Return (X, Y) of the center of cell containing provided text 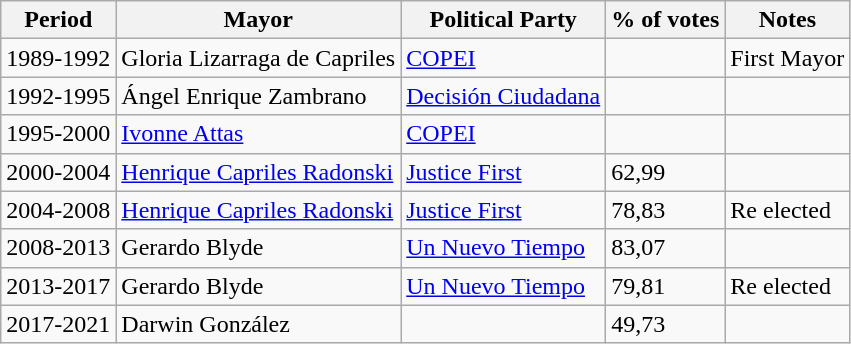
Ángel Enrique Zambrano (258, 96)
1995-2000 (58, 134)
% of votes (666, 20)
2017-2021 (58, 324)
1989-1992 (58, 58)
Period (58, 20)
2008-2013 (58, 248)
2000-2004 (58, 172)
1992-1995 (58, 96)
79,81 (666, 286)
62,99 (666, 172)
Mayor (258, 20)
Decisión Ciudadana (504, 96)
2013-2017 (58, 286)
Notes (788, 20)
Ivonne Attas (258, 134)
First Mayor (788, 58)
83,07 (666, 248)
Gloria Lizarraga de Capriles (258, 58)
Political Party (504, 20)
78,83 (666, 210)
49,73 (666, 324)
Darwin González (258, 324)
2004-2008 (58, 210)
